Capture the cell that displays the provided text and extract its [X, Y] central coordinate. 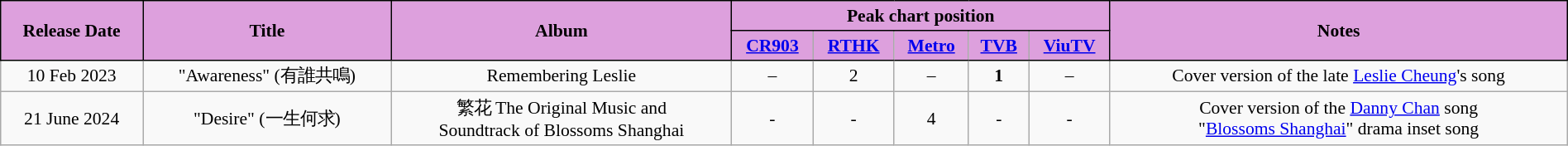
Cover version of the Danny Chan song"Blossoms Shanghai" drama inset song [1338, 119]
Release Date [72, 30]
Title [268, 30]
Cover version of the late Leslie Cheung's song [1338, 76]
ViuTV [1069, 46]
TVB [999, 46]
繁花 The Original Music andSoundtrack of Blossoms Shanghai [561, 119]
Remembering Leslie [561, 76]
Album [561, 30]
4 [931, 119]
"Awareness" (有誰共鳴) [268, 76]
2 [853, 76]
21 June 2024 [72, 119]
10 Feb 2023 [72, 76]
Metro [931, 46]
"Desire" (一生何求) [268, 119]
RTHK [853, 46]
1 [999, 76]
CR903 [772, 46]
Notes [1338, 30]
Peak chart position [921, 16]
